For the text-containing cell, return its midpoint in [x, y] coordinate format. 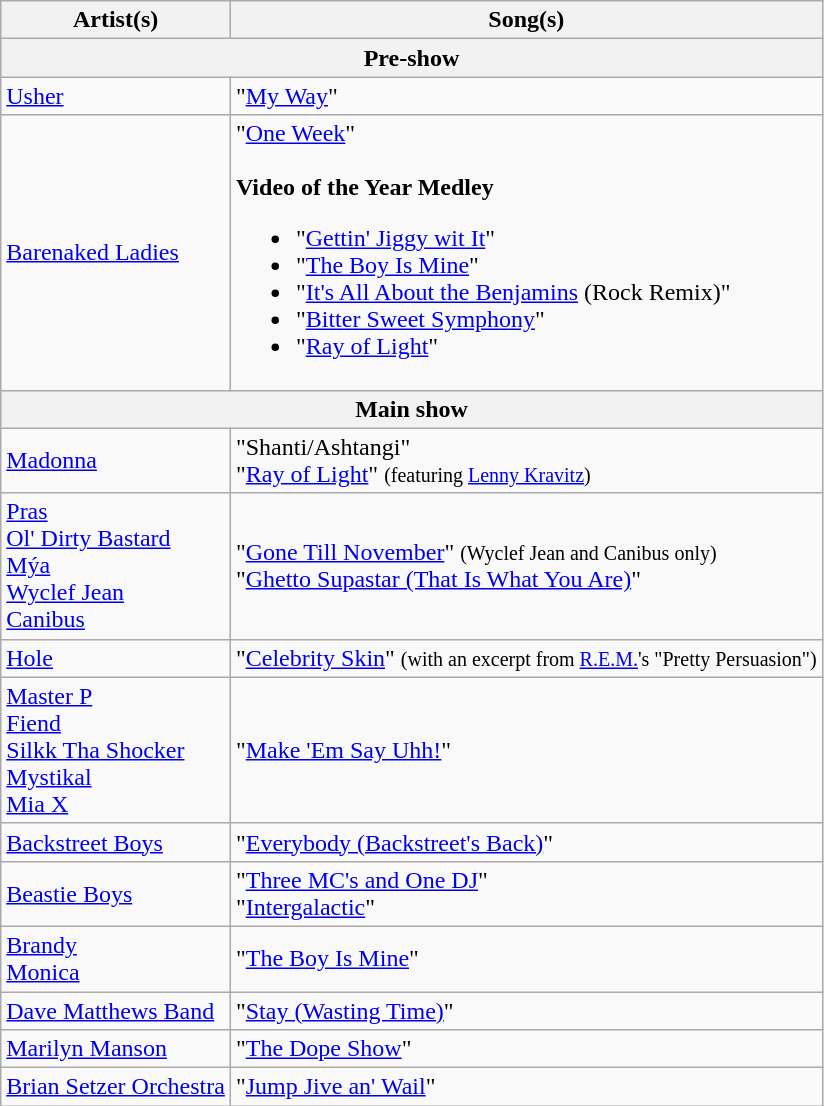
"Gone Till November" (Wyclef Jean and Canibus only) "Ghetto Supastar (That Is What You Are)" [526, 566]
"Three MC's and One DJ" "Intergalactic" [526, 894]
Hole [116, 658]
"Shanti/Ashtangi" "Ray of Light" (featuring Lenny Kravitz) [526, 460]
"Celebrity Skin" (with an excerpt from R.E.M.'s "Pretty Persuasion") [526, 658]
"Everybody (Backstreet's Back)" [526, 842]
Song(s) [526, 20]
Master P Fiend Silkk Tha Shocker Mystikal Mia X [116, 750]
"The Boy Is Mine" [526, 958]
Pre-show [412, 58]
Brandy Monica [116, 958]
Brian Setzer Orchestra [116, 1087]
"Stay (Wasting Time)" [526, 1011]
Marilyn Manson [116, 1049]
Backstreet Boys [116, 842]
"My Way" [526, 96]
Pras Ol' Dirty Bastard Mýa Wyclef Jean Canibus [116, 566]
"Jump Jive an' Wail" [526, 1087]
Beastie Boys [116, 894]
"Make 'Em Say Uhh!" [526, 750]
Barenaked Ladies [116, 252]
"The Dope Show" [526, 1049]
Madonna [116, 460]
Main show [412, 409]
Usher [116, 96]
Dave Matthews Band [116, 1011]
Artist(s) [116, 20]
